Find where the given text appears and provide that cell's center as (X, Y) coordinate. 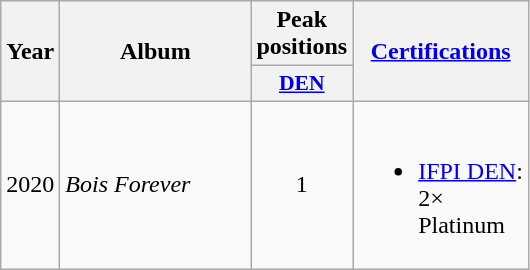
Bois Forever (156, 184)
2020 (30, 184)
Album (156, 52)
DEN (302, 84)
Certifications (441, 52)
IFPI DEN: 2× Platinum (441, 184)
Year (30, 52)
1 (302, 184)
Peak positions (302, 34)
